Return the [X, Y] coordinate for the center point of the cell that contains the specified text.  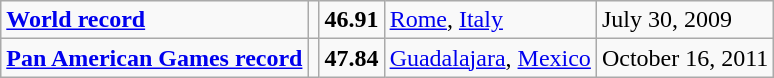
Guadalajara, Mexico [490, 58]
Rome, Italy [490, 20]
July 30, 2009 [684, 20]
Pan American Games record [154, 58]
46.91 [352, 20]
World record [154, 20]
October 16, 2011 [684, 58]
47.84 [352, 58]
